Output the [x, y] coordinate of the center of the cell containing the given text.  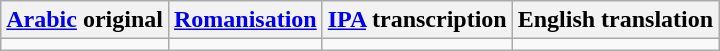
IPA transcription [417, 20]
English translation [615, 20]
Arabic original [85, 20]
Romanisation [245, 20]
